For the text-containing cell, return its midpoint in (x, y) coordinate format. 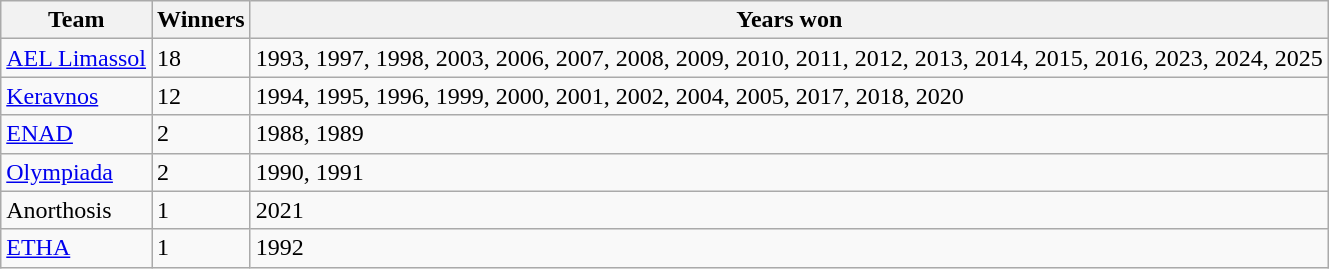
Years won (789, 20)
AEL Limassol (76, 58)
Team (76, 20)
1993, 1997, 1998, 2003, 2006, 2007, 2008, 2009, 2010, 2011, 2012, 2013, 2014, 2015, 2016, 2023, 2024, 2025 (789, 58)
1990, 1991 (789, 172)
Winners (202, 20)
1992 (789, 248)
Anorthosis (76, 210)
Keravnos (76, 96)
ETHA (76, 248)
12 (202, 96)
1988, 1989 (789, 134)
Olympiada (76, 172)
1994, 1995, 1996, 1999, 2000, 2001, 2002, 2004, 2005, 2017, 2018, 2020 (789, 96)
2021 (789, 210)
ENAD (76, 134)
18 (202, 58)
